Return the (x, y) coordinate for the center point of the cell that contains the specified text.  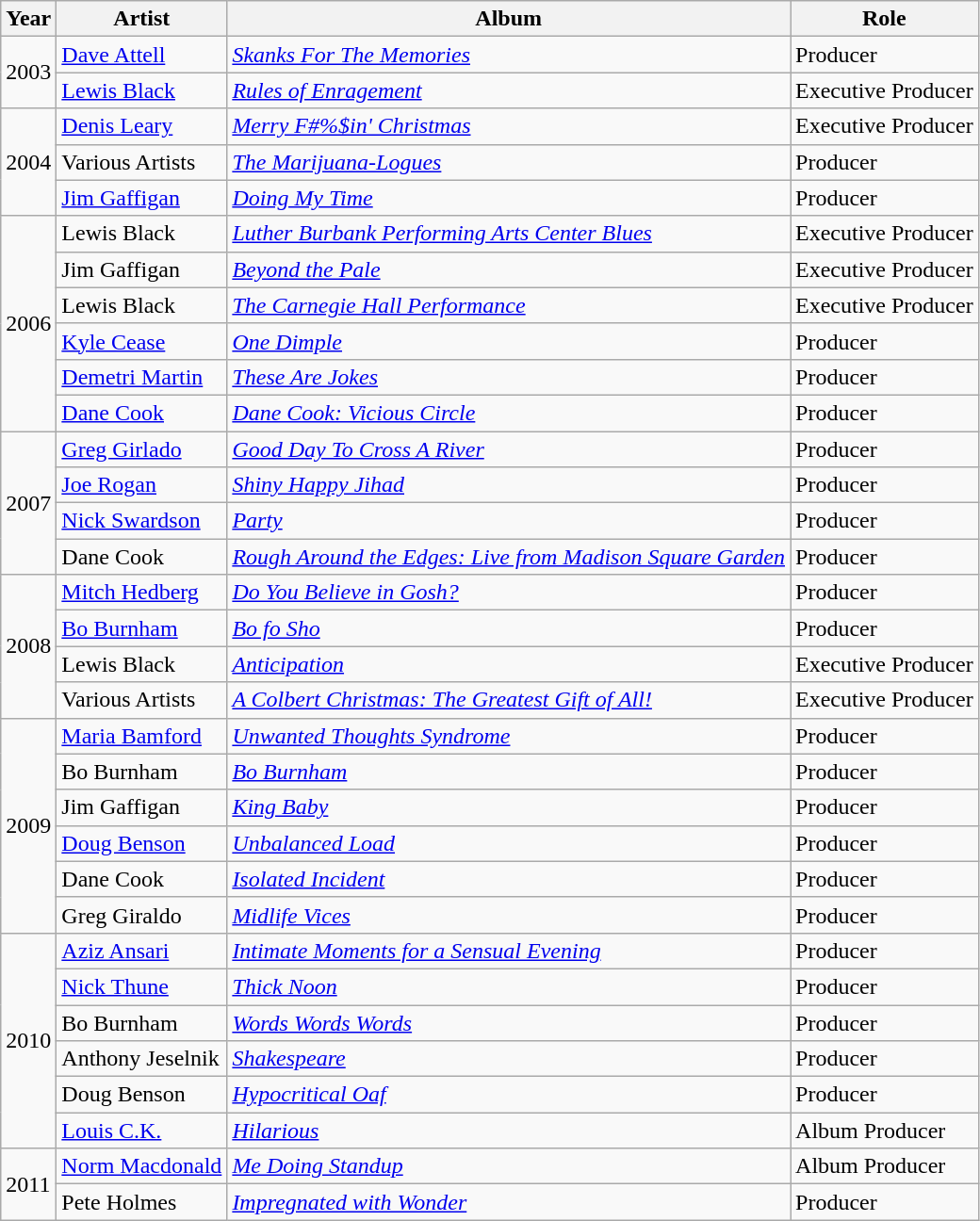
Maria Bamford (141, 736)
Anticipation (509, 664)
One Dimple (509, 341)
Intimate Moments for a Sensual Evening (509, 951)
These Are Jokes (509, 377)
Anthony Jeselnik (141, 1059)
Louis C.K. (141, 1131)
Words Words Words (509, 1022)
Shiny Happy Jihad (509, 485)
Party (509, 521)
Merry F#%$in' Christmas (509, 126)
Nick Thune (141, 986)
Shakespeare (509, 1059)
Greg Giraldo (141, 915)
Me Doing Standup (509, 1166)
Rules of Enragement (509, 90)
Greg Girlado (141, 449)
2011 (28, 1184)
2004 (28, 162)
Do You Believe in Gosh? (509, 593)
Year (28, 19)
Rough Around the Edges: Live from Madison Square Garden (509, 557)
King Baby (509, 807)
Beyond the Pale (509, 269)
Unwanted Thoughts Syndrome (509, 736)
Good Day To Cross A River (509, 449)
Demetri Martin (141, 377)
Norm Macdonald (141, 1166)
Aziz Ansari (141, 951)
Mitch Hedberg (141, 593)
2006 (28, 323)
Midlife Vices (509, 915)
Unbalanced Load (509, 843)
Artist (141, 19)
Joe Rogan (141, 485)
Luther Burbank Performing Arts Center Blues (509, 234)
Hypocritical Oaf (509, 1095)
Nick Swardson (141, 521)
Album (509, 19)
Dave Attell (141, 55)
2009 (28, 825)
The Marijuana-Logues (509, 162)
Role (885, 19)
Pete Holmes (141, 1202)
Isolated Incident (509, 879)
2003 (28, 73)
Skanks For The Memories (509, 55)
Dane Cook: Vicious Circle (509, 413)
A Colbert Christmas: The Greatest Gift of All! (509, 700)
2010 (28, 1040)
Bo fo Sho (509, 628)
Denis Leary (141, 126)
2007 (28, 503)
Doing My Time (509, 198)
Impregnated with Wonder (509, 1202)
Hilarious (509, 1131)
The Carnegie Hall Performance (509, 305)
Kyle Cease (141, 341)
2008 (28, 646)
Thick Noon (509, 986)
